From the cell containing the given text, extract its center point as [X, Y] coordinate. 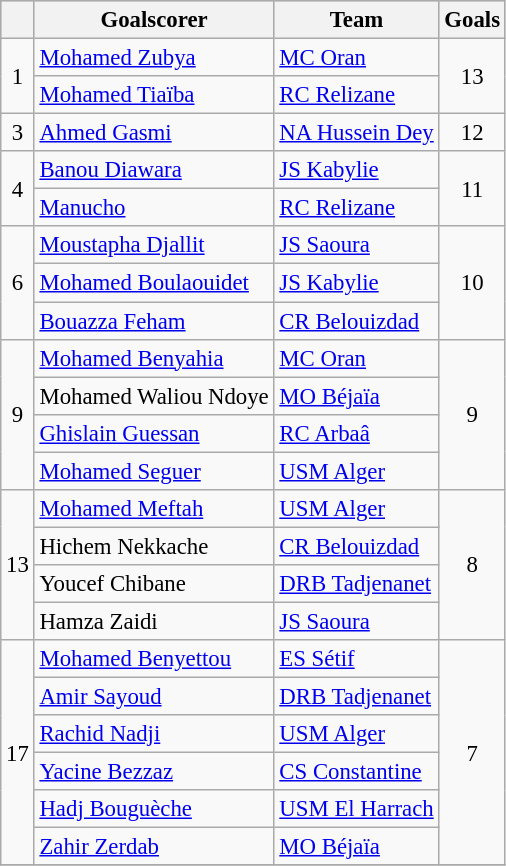
Hamza Zaidi [154, 621]
ES Sétif [356, 659]
Mohamed Zubya [154, 58]
Amir Sayoud [154, 697]
Mohamed Benyahia [154, 358]
CS Constantine [356, 772]
17 [18, 753]
Mohamed Waliou Ndoye [154, 396]
Zahir Zerdab [154, 847]
Bouazza Feham [154, 321]
Manucho [154, 208]
Hichem Nekkache [154, 546]
Goalscorer [154, 20]
Ahmed Gasmi [154, 133]
Moustapha Djallit [154, 245]
Mohamed Boulaouidet [154, 283]
Team [356, 20]
Rachid Nadji [154, 734]
8 [472, 565]
Yacine Bezzaz [154, 772]
6 [18, 282]
12 [472, 133]
NA Hussein Dey [356, 133]
3 [18, 133]
4 [18, 188]
RC Arbaâ [356, 433]
10 [472, 282]
Banou Diawara [154, 170]
Goals [472, 20]
7 [472, 753]
Mohamed Benyettou [154, 659]
Mohamed Seguer [154, 471]
Mohamed Meftah [154, 509]
Mohamed Tiaïba [154, 95]
Youcef Chibane [154, 584]
Hadj Bouguèche [154, 809]
1 [18, 76]
USM El Harrach [356, 809]
11 [472, 188]
Ghislain Guessan [154, 433]
